Search for the cell housing the specified text and yield its (x, y) center coordinate. 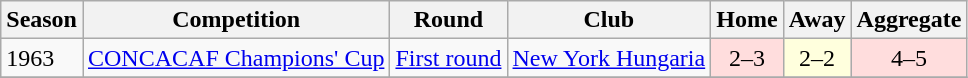
Competition (236, 20)
4–5 (909, 58)
2–2 (817, 58)
Away (817, 20)
First round (448, 58)
CONCACAF Champions' Cup (236, 58)
Home (747, 20)
Club (609, 20)
New York Hungaria (609, 58)
Aggregate (909, 20)
1963 (42, 58)
Season (42, 20)
Round (448, 20)
2–3 (747, 58)
